Output the (x, y) coordinate of the center of the cell containing the given text.  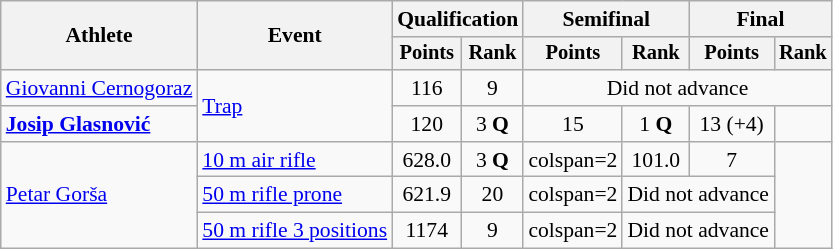
20 (492, 195)
15 (572, 124)
7 (732, 160)
Giovanni Cernogoraz (100, 88)
101.0 (656, 160)
120 (426, 124)
Final (760, 19)
Trap (294, 106)
Semifinal (606, 19)
10 m air rifle (294, 160)
Petar Gorša (100, 196)
Josip Glasnović (100, 124)
13 (+4) (732, 124)
50 m rifle prone (294, 195)
1 Q (656, 124)
621.9 (426, 195)
50 m rifle 3 positions (294, 231)
Qualification (458, 19)
116 (426, 88)
Athlete (100, 36)
1174 (426, 231)
628.0 (426, 160)
Event (294, 36)
